Return (X, Y) of the center of cell containing provided text 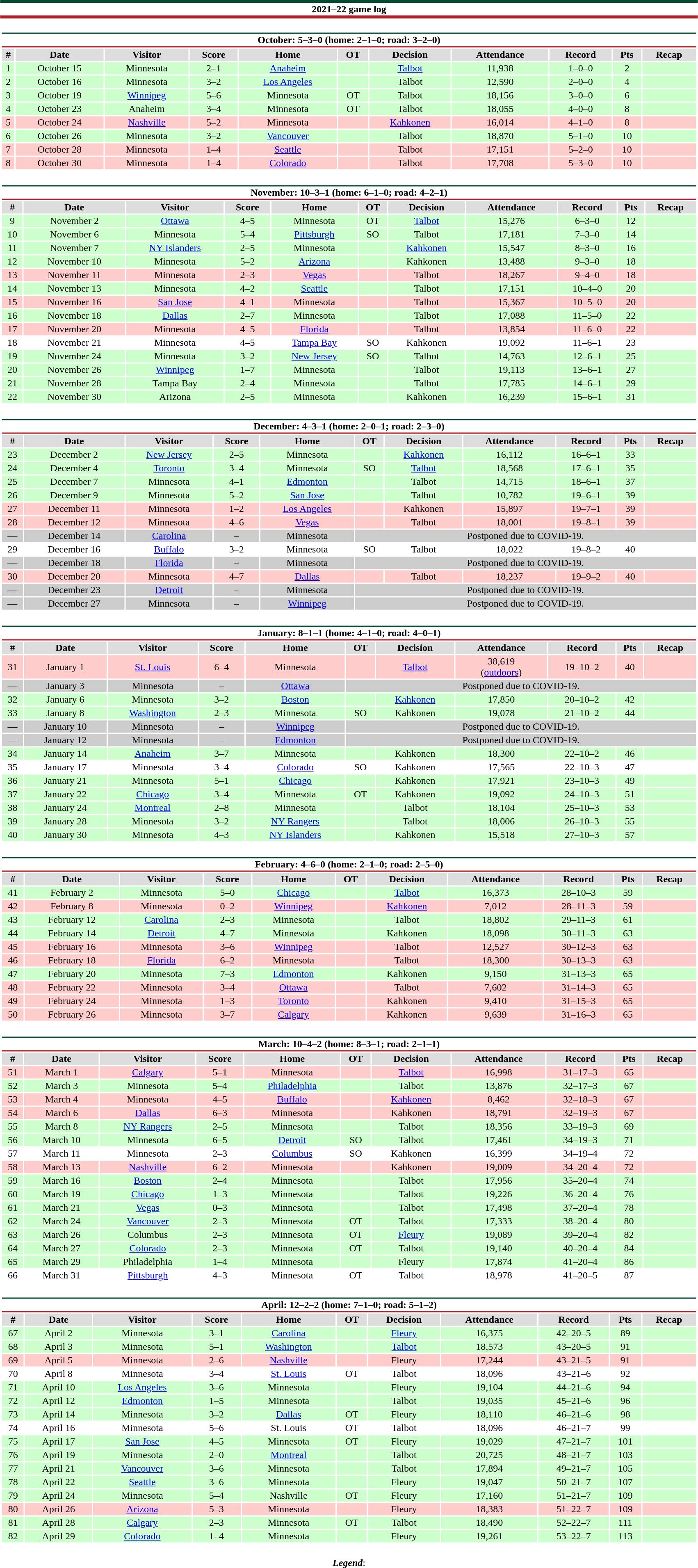
13–6–1 (587, 370)
86 (629, 1262)
19–7–1 (586, 509)
20,725 (490, 1455)
February 18 (72, 960)
October 24 (60, 123)
9 (12, 221)
March 11 (62, 1154)
92 (625, 1374)
32–19–3 (581, 1113)
77 (13, 1469)
February 20 (72, 974)
24 (12, 468)
March 13 (62, 1167)
March 10 (62, 1140)
21 (12, 383)
16–6–1 (586, 455)
5–2–0 (581, 150)
58 (12, 1167)
89 (625, 1333)
November 30 (75, 397)
April 14 (58, 1415)
73 (13, 1415)
April 5 (58, 1360)
March 24 (62, 1221)
18,870 (500, 136)
27–10–3 (582, 835)
February 14 (72, 933)
19,078 (501, 713)
October: 5–3–0 (home: 2–1–0; road: 3–2–0) (349, 40)
6–3 (220, 1113)
7,602 (495, 987)
75 (13, 1442)
16,399 (499, 1154)
6–5 (220, 1140)
48–21–7 (574, 1455)
November 18 (75, 315)
March 1 (62, 1073)
19,226 (499, 1194)
22–10–2 (582, 753)
17,333 (499, 1221)
49–21–7 (574, 1469)
23–10–3 (582, 781)
111 (625, 1523)
38 (12, 808)
18,568 (509, 468)
14,715 (509, 482)
18,791 (499, 1113)
48 (13, 987)
2–0–0 (581, 82)
January 14 (66, 753)
February 12 (72, 920)
February 16 (72, 947)
44–21–6 (574, 1388)
19 (12, 356)
3–1 (217, 1333)
3–0–0 (581, 96)
4–0–0 (581, 109)
14,763 (511, 356)
18–6–1 (586, 482)
April 19 (58, 1455)
9–3–0 (587, 261)
October 28 (60, 150)
19,009 (499, 1167)
34 (12, 753)
9,639 (495, 1014)
11–5–0 (587, 315)
17,244 (490, 1360)
February 26 (72, 1014)
April 21 (58, 1469)
November 11 (75, 275)
1–5 (217, 1401)
46–21–6 (574, 1415)
32–18–3 (581, 1100)
January 10 (66, 726)
30–13–3 (578, 960)
37–20–4 (581, 1208)
April 26 (58, 1509)
March 3 (62, 1086)
1–7 (247, 370)
31–16–3 (578, 1014)
0–3 (220, 1208)
December 4 (74, 468)
7–3 (227, 974)
November: 10–3–1 (home: 6–1–0; road: 4–2–1) (349, 193)
28 (12, 522)
8,462 (499, 1100)
November 7 (75, 248)
31–14–3 (578, 987)
December 12 (74, 522)
9,410 (495, 1001)
March 19 (62, 1194)
84 (629, 1248)
October 26 (60, 136)
81 (13, 1523)
17 (12, 329)
46–21–7 (574, 1428)
16,375 (490, 1333)
16,998 (499, 1073)
18,001 (509, 522)
17,088 (511, 315)
19,029 (490, 1442)
18,237 (509, 576)
34–20–4 (581, 1167)
17,921 (501, 781)
March: 10–4–2 (home: 8–3–1; road: 2–1–1) (349, 1044)
19–8–2 (586, 549)
2–8 (221, 808)
11 (12, 248)
30–11–3 (578, 933)
18,055 (500, 109)
9–4–0 (587, 275)
7 (8, 150)
March 26 (62, 1235)
16,373 (495, 893)
April 22 (58, 1482)
42–20–5 (574, 1333)
March 31 (62, 1275)
December 23 (74, 590)
9,150 (495, 974)
17,785 (511, 383)
March 21 (62, 1208)
19–10–2 (582, 667)
51–22–7 (574, 1509)
March 16 (62, 1181)
50–21–7 (574, 1482)
February 8 (72, 906)
17,708 (500, 163)
19,089 (499, 1235)
March 4 (62, 1100)
7–3–0 (587, 234)
October 23 (60, 109)
52 (12, 1086)
105 (625, 1469)
December 9 (74, 495)
79 (13, 1496)
15,367 (511, 302)
24–10–3 (582, 794)
30–12–3 (578, 947)
4–1–0 (581, 123)
19,261 (490, 1536)
November 2 (75, 221)
18,978 (499, 1275)
November 16 (75, 302)
66 (12, 1275)
January 12 (66, 740)
2–1 (213, 68)
19,113 (511, 370)
December: 4–3–1 (home: 2–0–1; road: 2–3–0) (349, 427)
17,894 (490, 1469)
18,267 (511, 275)
43–21–5 (574, 1360)
2021–22 game log (349, 9)
14–6–1 (587, 383)
25–10–3 (582, 808)
32 (12, 699)
38–20–4 (581, 1221)
19–6–1 (586, 495)
15–6–1 (587, 397)
April 29 (58, 1536)
1 (8, 68)
19,035 (490, 1401)
17,874 (499, 1262)
19,140 (499, 1248)
51–21–7 (574, 1496)
March 8 (62, 1127)
January 3 (66, 686)
11–6–0 (587, 329)
April 12 (58, 1401)
December 18 (74, 563)
96 (625, 1401)
13,854 (511, 329)
56 (12, 1140)
January 1 (66, 667)
20–10–2 (582, 699)
12,590 (500, 82)
3 (8, 96)
April 16 (58, 1428)
70 (13, 1374)
52–22–7 (574, 1523)
19–8–1 (586, 522)
2–0 (217, 1455)
November 6 (75, 234)
13,488 (511, 261)
22–10–3 (582, 767)
31–17–3 (581, 1073)
January 17 (66, 767)
62 (12, 1221)
15,518 (501, 835)
11–6–1 (587, 342)
13 (12, 275)
15,547 (511, 248)
33–19–3 (581, 1127)
November 28 (75, 383)
53–22–7 (574, 1536)
January 6 (66, 699)
March 6 (62, 1113)
41 (13, 893)
November 10 (75, 261)
November 20 (75, 329)
28–10–3 (578, 893)
April 28 (58, 1523)
April 3 (58, 1347)
April 10 (58, 1388)
10,782 (509, 495)
101 (625, 1442)
2–7 (247, 315)
99 (625, 1428)
18,802 (495, 920)
February 22 (72, 987)
8–3–0 (587, 248)
18,356 (499, 1127)
6–3–0 (587, 221)
32–17–3 (581, 1086)
February: 4–6–0 (home: 2–1–0; road: 2–5–0) (349, 865)
0–2 (227, 906)
16,112 (509, 455)
December 2 (74, 455)
31–13–3 (578, 974)
13,876 (499, 1086)
17,956 (499, 1181)
17,498 (499, 1208)
January 30 (66, 835)
November 13 (75, 288)
7,012 (495, 906)
35–20–4 (581, 1181)
18,022 (509, 549)
10–4–0 (587, 288)
38,619(outdoors) (501, 667)
February 2 (72, 893)
87 (629, 1275)
December 11 (74, 509)
April 17 (58, 1442)
26 (12, 495)
29–11–3 (578, 920)
2–6 (217, 1360)
November 21 (75, 342)
December 14 (74, 536)
6–4 (221, 667)
60 (12, 1194)
5 (8, 123)
5–1–0 (581, 136)
April: 12–2–2 (home: 7–1–0; road: 5–1–2) (349, 1305)
43–20–5 (574, 1347)
5–3 (217, 1509)
43–21–6 (574, 1374)
98 (625, 1415)
34–19–3 (581, 1140)
17,160 (490, 1496)
26–10–3 (582, 822)
October 19 (60, 96)
December 20 (74, 576)
November 24 (75, 356)
4–6 (236, 522)
18,110 (490, 1415)
28–11–3 (578, 906)
68 (13, 1347)
18,573 (490, 1347)
April 2 (58, 1333)
16,014 (500, 123)
18,156 (500, 96)
18,006 (501, 822)
5–0 (227, 893)
15,276 (511, 221)
12,527 (495, 947)
January: 8–1–1 (home: 4–1–0; road: 4–0–1) (349, 633)
43 (13, 920)
41–20–5 (581, 1275)
36 (12, 781)
December 16 (74, 549)
January 22 (66, 794)
17,461 (499, 1140)
36–20–4 (581, 1194)
17,565 (501, 767)
30 (12, 576)
15 (12, 302)
18,104 (501, 808)
12–6–1 (587, 356)
April 8 (58, 1374)
1–2 (236, 509)
January 24 (66, 808)
October 15 (60, 68)
5–3–0 (581, 163)
18,383 (490, 1509)
40–20–4 (581, 1248)
17–6–1 (586, 468)
18,098 (495, 933)
113 (625, 1536)
94 (625, 1388)
November 26 (75, 370)
December 27 (74, 603)
11,938 (500, 68)
17,850 (501, 699)
47–21–7 (574, 1442)
March 29 (62, 1262)
45–21–6 (574, 1401)
19–9–2 (586, 576)
19,104 (490, 1388)
January 28 (66, 822)
December 7 (74, 482)
64 (12, 1248)
21–10–2 (582, 713)
39–20–4 (581, 1235)
January 21 (66, 781)
54 (12, 1113)
15,897 (509, 509)
31–15–3 (578, 1001)
103 (625, 1455)
March 27 (62, 1248)
41–20–4 (581, 1262)
4–2 (247, 288)
34–19–4 (581, 1154)
45 (13, 947)
19,047 (490, 1482)
January 8 (66, 713)
107 (625, 1482)
February 24 (72, 1001)
16,239 (511, 397)
50 (13, 1014)
10–5–0 (587, 302)
18,490 (490, 1523)
October 30 (60, 163)
October 16 (60, 82)
1–0–0 (581, 68)
17,181 (511, 234)
April 24 (58, 1496)
